From the cell containing the given text, extract its center point as (X, Y) coordinate. 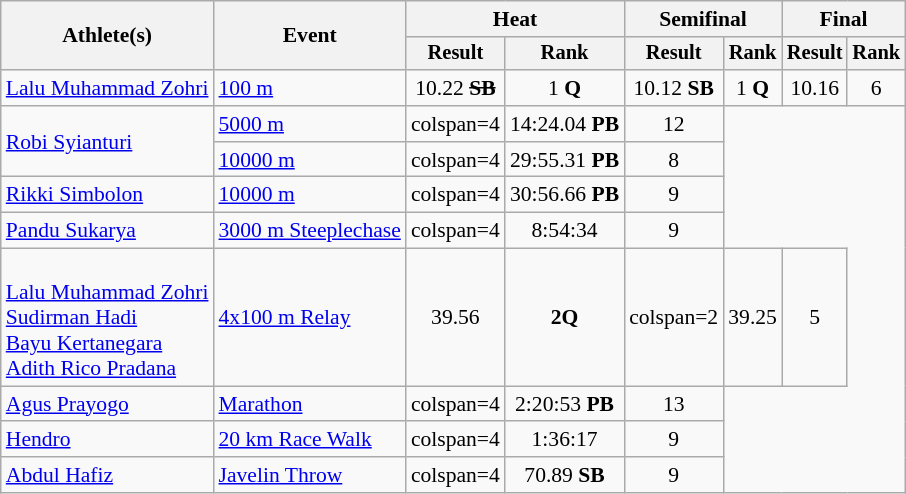
2Q (564, 318)
10.16 (815, 88)
4x100 m Relay (310, 318)
10.12 SB (674, 88)
Final (844, 19)
8:54:34 (564, 231)
Rikki Simbolon (108, 195)
10.22 SB (456, 88)
Lalu Muhammad Zohri Sudirman Hadi Bayu Kertanegara Adith Rico Pradana (108, 318)
8 (674, 160)
Athlete(s) (108, 36)
20 km Race Walk (310, 440)
Event (310, 36)
13 (674, 404)
colspan=2 (674, 318)
5000 m (310, 124)
Lalu Muhammad Zohri (108, 88)
30:56.66 PB (564, 195)
29:55.31 PB (564, 160)
5 (815, 318)
70.89 SB (564, 475)
Semifinal (703, 19)
Marathon (310, 404)
39.25 (752, 318)
Pandu Sukarya (108, 231)
3000 m Steeplechase (310, 231)
Heat (515, 19)
Robi Syianturi (108, 142)
100 m (310, 88)
39.56 (456, 318)
Hendro (108, 440)
Javelin Throw (310, 475)
2:20:53 PB (564, 404)
14:24.04 PB (564, 124)
12 (674, 124)
Abdul Hafiz (108, 475)
1:36:17 (564, 440)
6 (876, 88)
Agus Prayogo (108, 404)
